Determine the [X, Y] coordinate at the center of the cell enclosing the given text.  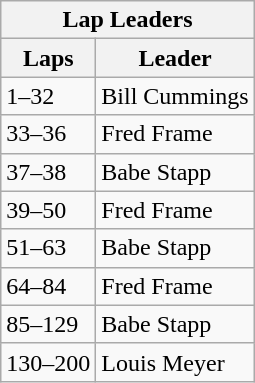
85–129 [48, 324]
39–50 [48, 210]
130–200 [48, 362]
64–84 [48, 286]
1–32 [48, 96]
51–63 [48, 248]
Bill Cummings [175, 96]
33–36 [48, 134]
Laps [48, 58]
Lap Leaders [128, 20]
37–38 [48, 172]
Louis Meyer [175, 362]
Leader [175, 58]
